Scan for the cell matching the given text and deliver its [X, Y] coordinate at center. 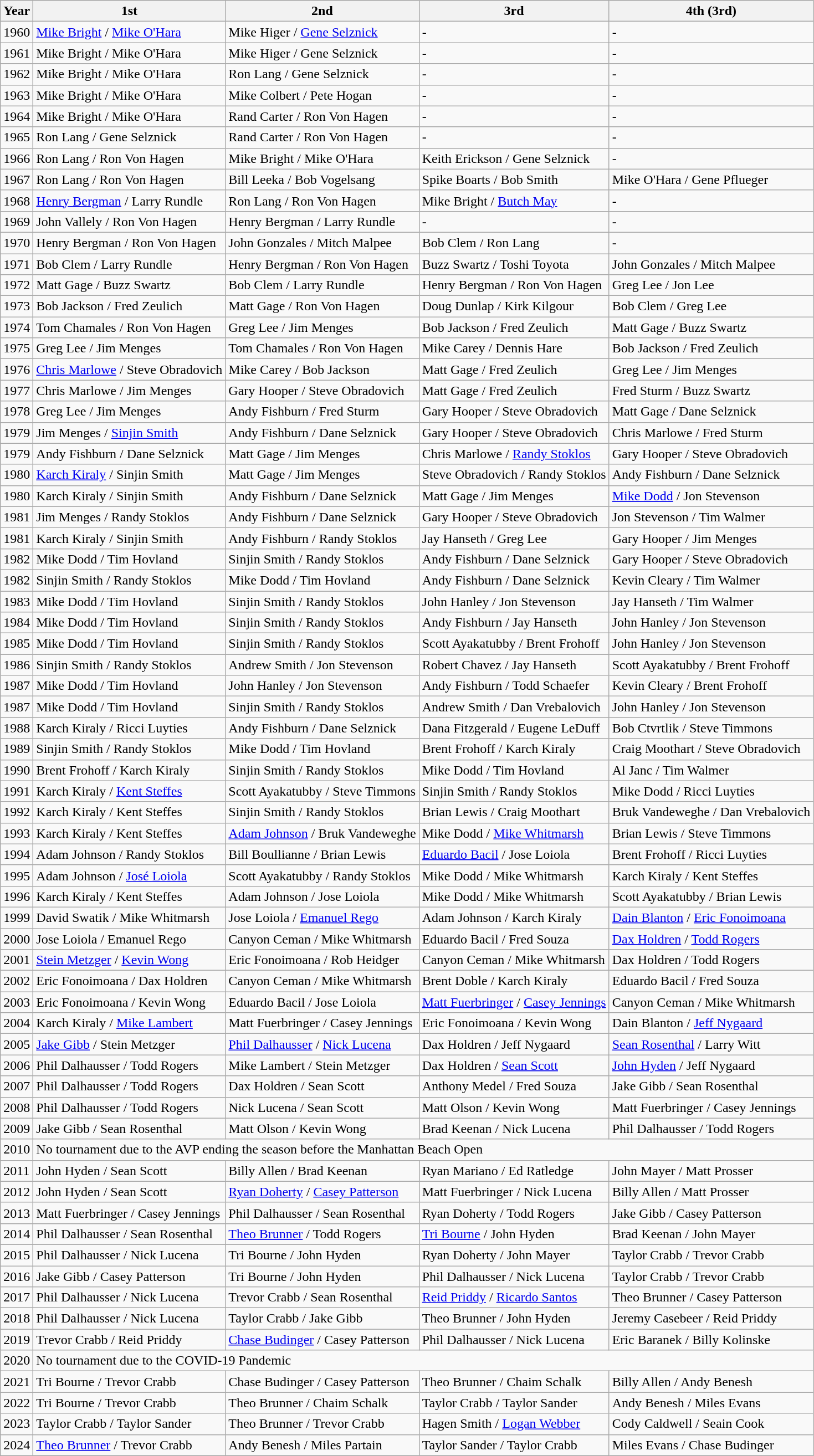
Matt Gage / Ron Von Hagen [322, 306]
1983 [17, 601]
Bill Boullianne / Brian Lewis [322, 854]
Brent Frohoff / Ricci Luyties [711, 854]
Sean Rosenthal / Larry Witt [711, 1044]
Taylor Crabb / Jake Gibb [322, 1319]
1973 [17, 306]
4th (3rd) [711, 11]
Karch Kiraly / Ricci Luyties [130, 728]
Andy Fishburn / Todd Schaefer [514, 686]
2003 [17, 1002]
Steve Obradovich / Randy Stoklos [514, 475]
Jim Menges / Randy Stoklos [130, 517]
Theo Brunner / John Hyden [514, 1319]
2009 [17, 1129]
Stein Metzger / Kevin Wong [130, 960]
1989 [17, 749]
2004 [17, 1023]
Mike Colbert / Pete Hogan [322, 95]
Scott Ayakatubby / Steve Timmons [322, 791]
Jon Stevenson / Tim Walmer [711, 517]
2002 [17, 981]
2015 [17, 1255]
2013 [17, 1213]
Buzz Swartz / Toshi Toyota [514, 264]
Andrew Smith / Dan Vrebalovich [514, 707]
2001 [17, 960]
1968 [17, 201]
Scott Ayakatubby / Brian Lewis [711, 896]
Ryan Mariano / Ed Ratledge [514, 1171]
Theo Brunner / Todd Rogers [322, 1234]
Jeremy Casebeer / Reid Priddy [711, 1319]
No tournament due to the COVID-19 Pandemic [423, 1361]
2017 [17, 1298]
Theo Brunner / Casey Patterson [711, 1298]
Adam Johnson / Karch Kiraly [514, 917]
2019 [17, 1340]
1964 [17, 116]
Jay Hanseth / Greg Lee [514, 538]
2020 [17, 1361]
Dax Holdren / Jeff Nygaard [514, 1044]
Anthony Medel / Fred Souza [514, 1086]
Ryan Doherty / Todd Rogers [514, 1213]
2nd [322, 11]
1st [130, 11]
Eric Fonoimoana / Rob Heidger [322, 960]
Scott Ayakatubby / Randy Stoklos [322, 875]
1988 [17, 728]
Bob Ctvrtlik / Steve Timmons [711, 728]
Eric Fonoimoana / Dax Holdren [130, 981]
Adam Johnson / Jose Loiola [322, 896]
1975 [17, 348]
Andy Benesh / Miles Evans [711, 1403]
1962 [17, 74]
Reid Priddy / Ricardo Santos [514, 1298]
Doug Dunlap / Kirk Kilgour [514, 306]
1978 [17, 412]
1960 [17, 32]
1971 [17, 264]
John Hyden / Jeff Nygaard [711, 1065]
Adam Johnson / Bruk Vandeweghe [322, 833]
1991 [17, 791]
2018 [17, 1319]
Mike Dodd / Jon Stevenson [711, 496]
Cody Caldwell / Seain Cook [711, 1424]
Mike Lambert / Stein Metzger [322, 1065]
Dana Fitzgerald / Eugene LeDuff [514, 728]
Chris Marlowe / Fred Sturm [711, 433]
Brent Doble / Karch Kiraly [514, 981]
1993 [17, 833]
Greg Lee / Jon Lee [711, 285]
Andy Fishburn / Jay Hanseth [514, 623]
Bill Leeka / Bob Vogelsang [322, 180]
2008 [17, 1108]
Miles Evans / Chase Budinger [711, 1445]
Hagen Smith / Logan Webber [514, 1424]
Robert Chavez / Jay Hanseth [514, 665]
Jay Hanseth / Tim Walmer [711, 601]
Matt Fuerbringer / Nick Lucena [514, 1192]
2023 [17, 1424]
3rd [514, 11]
Jake Gibb / Stein Metzger [130, 1044]
2022 [17, 1403]
Al Janc / Tim Walmer [711, 770]
1965 [17, 137]
Billy Allen / Brad Keenan [322, 1171]
Brad Keenan / Nick Lucena [514, 1129]
Bruk Vandeweghe / Dan Vrebalovich [711, 812]
Brad Keenan / John Mayer [711, 1234]
Brian Lewis / Craig Moothart [514, 812]
1967 [17, 180]
1966 [17, 158]
Chris Marlowe / Randy Stoklos [514, 454]
2016 [17, 1276]
1974 [17, 327]
1970 [17, 243]
1969 [17, 222]
Eric Baranek / Billy Kolinske [711, 1340]
Billy Allen / Matt Prosser [711, 1192]
Billy Allen / Andy Benesh [711, 1382]
Mike Carey / Dennis Hare [514, 348]
Fred Sturm / Buzz Swartz [711, 391]
1985 [17, 644]
2010 [17, 1150]
Mike O'Hara / Gene Pflueger [711, 180]
Keith Erickson / Gene Selznick [514, 158]
John Vallely / Ron Von Hagen [130, 222]
Bob Clem / Ron Lang [514, 243]
Brian Lewis / Steve Timmons [711, 833]
Matt Gage / Dane Selznick [711, 412]
Trevor Crabb / Reid Priddy [130, 1340]
Trevor Crabb / Sean Rosenthal [322, 1298]
Spike Boarts / Bob Smith [514, 180]
2000 [17, 939]
Gary Hooper / Jim Menges [711, 538]
Adam Johnson / José Loiola [130, 875]
Mike Carey / Bob Jackson [322, 370]
2006 [17, 1065]
No tournament due to the AVP ending the season before the Manhattan Beach Open [423, 1150]
2011 [17, 1171]
Ryan Doherty / John Mayer [514, 1255]
1992 [17, 812]
Mike Dodd / Ricci Luyties [711, 791]
Chris Marlowe / Steve Obradovich [130, 370]
Adam Johnson / Randy Stoklos [130, 854]
Ryan Doherty / Casey Patterson [322, 1192]
Dain Blanton / Jeff Nygaard [711, 1023]
Kevin Cleary / Tim Walmer [711, 580]
1984 [17, 623]
Nick Lucena / Sean Scott [322, 1108]
Bob Clem / Greg Lee [711, 306]
Andy Fishburn / Randy Stoklos [322, 538]
1963 [17, 95]
Craig Moothart / Steve Obradovich [711, 749]
Chris Marlowe / Jim Menges [130, 391]
Jim Menges / Sinjin Smith [130, 433]
John Mayer / Matt Prosser [711, 1171]
Andrew Smith / Jon Stevenson [322, 665]
Kevin Cleary / Brent Frohoff [711, 686]
Mike Bright / Butch May [514, 201]
1994 [17, 854]
1976 [17, 370]
2007 [17, 1086]
1990 [17, 770]
2012 [17, 1192]
1995 [17, 875]
Taylor Sander / Taylor Crabb [514, 1445]
1996 [17, 896]
1972 [17, 285]
1977 [17, 391]
2005 [17, 1044]
Dain Blanton / Eric Fonoimoana [711, 917]
2021 [17, 1382]
Andy Benesh / Miles Partain [322, 1445]
1999 [17, 917]
Year [17, 11]
1986 [17, 665]
David Swatik / Mike Whitmarsh [130, 917]
Andy Fishburn / Fred Sturm [322, 412]
2024 [17, 1445]
1961 [17, 53]
2014 [17, 1234]
Karch Kiraly / Mike Lambert [130, 1023]
